Determine the (X, Y) coordinate at the center of the cell enclosing the given text.  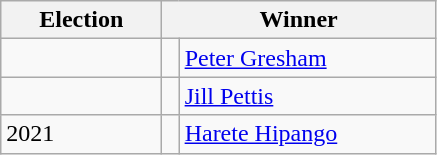
Winner (299, 20)
Jill Pettis (307, 96)
Harete Hipango (307, 134)
2021 (82, 134)
Peter Gresham (307, 58)
Election (82, 20)
